Detect which cell encompasses the target text, then output its [x, y] center coordinate. 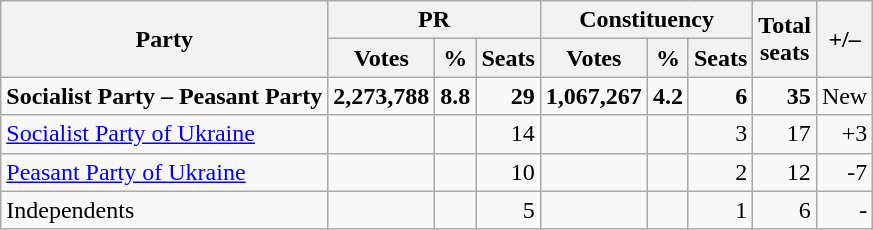
Constituency [646, 20]
Socialist Party of Ukraine [164, 134]
New [844, 96]
1 [720, 210]
12 [785, 172]
35 [785, 96]
2,273,788 [382, 96]
17 [785, 134]
4.2 [668, 96]
3 [720, 134]
+3 [844, 134]
10 [508, 172]
29 [508, 96]
Totalseats [785, 39]
Socialist Party – Peasant Party [164, 96]
PR [434, 20]
8.8 [456, 96]
5 [508, 210]
1,067,267 [594, 96]
Party [164, 39]
14 [508, 134]
- [844, 210]
Independents [164, 210]
-7 [844, 172]
+/– [844, 39]
2 [720, 172]
Peasant Party of Ukraine [164, 172]
